Provide the [X, Y] coordinate of the cell's center where the given text is located.  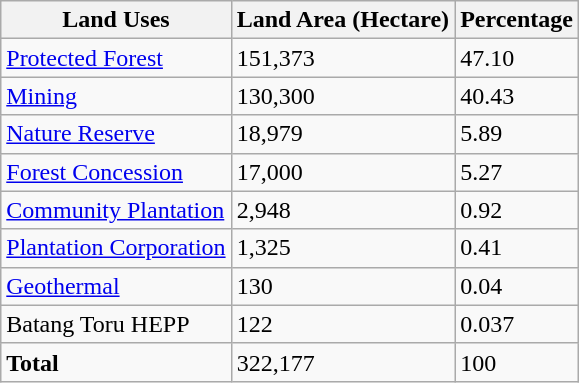
130,300 [342, 96]
18,979 [342, 134]
122 [342, 324]
Percentage [517, 20]
Forest Concession [116, 172]
5.89 [517, 134]
Nature Reserve [116, 134]
100 [517, 362]
151,373 [342, 58]
Plantation Corporation [116, 248]
17,000 [342, 172]
5.27 [517, 172]
Land Uses [116, 20]
0.92 [517, 210]
Geothermal [116, 286]
47.10 [517, 58]
322,177 [342, 362]
0.04 [517, 286]
Mining [116, 96]
Batang Toru HEPP [116, 324]
Land Area (Hectare) [342, 20]
0.037 [517, 324]
Protected Forest [116, 58]
1,325 [342, 248]
130 [342, 286]
2,948 [342, 210]
40.43 [517, 96]
Community Plantation [116, 210]
Total [116, 362]
0.41 [517, 248]
